Provide the [X, Y] coordinate of the cell's center where the given text is located.  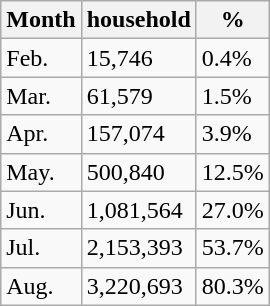
2,153,393 [138, 248]
Mar. [41, 96]
15,746 [138, 58]
157,074 [138, 134]
1.5% [232, 96]
1,081,564 [138, 210]
Month [41, 20]
3,220,693 [138, 286]
Aug. [41, 286]
May. [41, 172]
3.9% [232, 134]
Feb. [41, 58]
53.7% [232, 248]
500,840 [138, 172]
% [232, 20]
household [138, 20]
61,579 [138, 96]
27.0% [232, 210]
12.5% [232, 172]
Apr. [41, 134]
80.3% [232, 286]
Jun. [41, 210]
0.4% [232, 58]
Jul. [41, 248]
